From the cell containing the given text, extract its center point as (X, Y) coordinate. 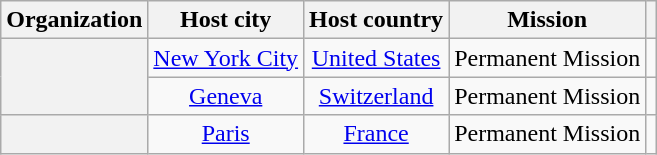
France (376, 134)
Host city (226, 20)
Paris (226, 134)
Switzerland (376, 96)
Host country (376, 20)
Geneva (226, 96)
United States (376, 58)
New York City (226, 58)
Mission (548, 20)
Organization (74, 20)
